Scan for the cell matching the given text and deliver its [x, y] coordinate at center. 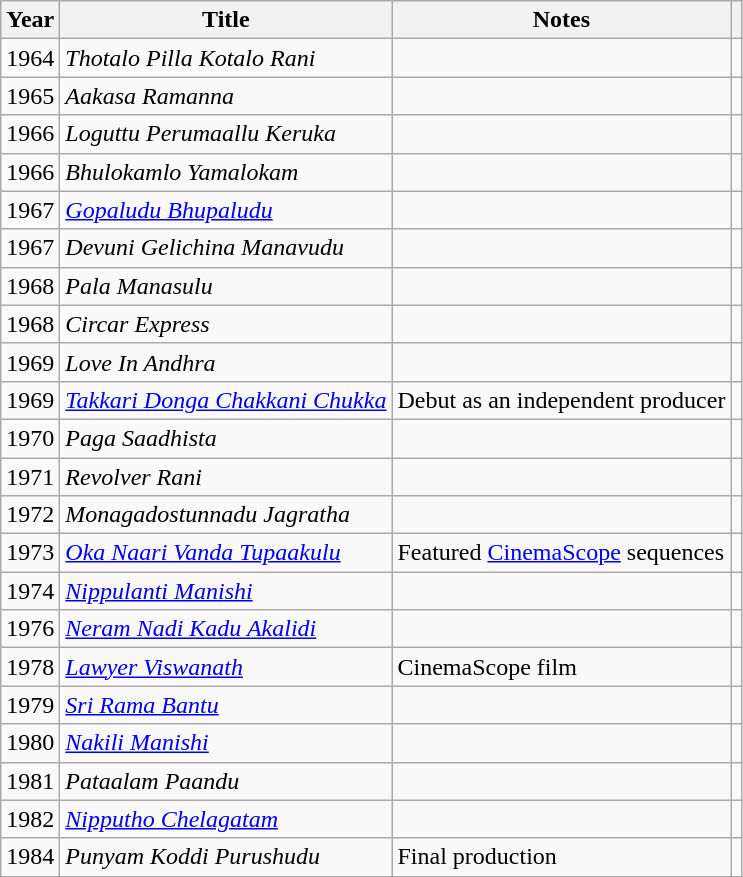
1982 [30, 819]
Loguttu Perumaallu Keruka [226, 134]
Pataalam Paandu [226, 781]
Sri Rama Bantu [226, 705]
1976 [30, 629]
Nippulanti Manishi [226, 591]
Thotalo Pilla Kotalo Rani [226, 58]
1974 [30, 591]
Devuni Gelichina Manavudu [226, 248]
1973 [30, 553]
1970 [30, 438]
1980 [30, 743]
Nakili Manishi [226, 743]
Bhulokamlo Yamalokam [226, 172]
Punyam Koddi Purushudu [226, 857]
Debut as an independent producer [562, 400]
Oka Naari Vanda Tupaakulu [226, 553]
1981 [30, 781]
Final production [562, 857]
Pala Manasulu [226, 286]
Lawyer Viswanath [226, 667]
1979 [30, 705]
Circar Express [226, 324]
Featured CinemaScope sequences [562, 553]
Aakasa Ramanna [226, 96]
Title [226, 20]
Love In Andhra [226, 362]
Nipputho Chelagatam [226, 819]
1971 [30, 477]
1965 [30, 96]
Gopaludu Bhupaludu [226, 210]
Takkari Donga Chakkani Chukka [226, 400]
1972 [30, 515]
Neram Nadi Kadu Akalidi [226, 629]
1984 [30, 857]
1978 [30, 667]
Monagadostunnadu Jagratha [226, 515]
Revolver Rani [226, 477]
Notes [562, 20]
Paga Saadhista [226, 438]
CinemaScope film [562, 667]
Year [30, 20]
1964 [30, 58]
